Determine the (x, y) coordinate at the center of the cell enclosing the given text.  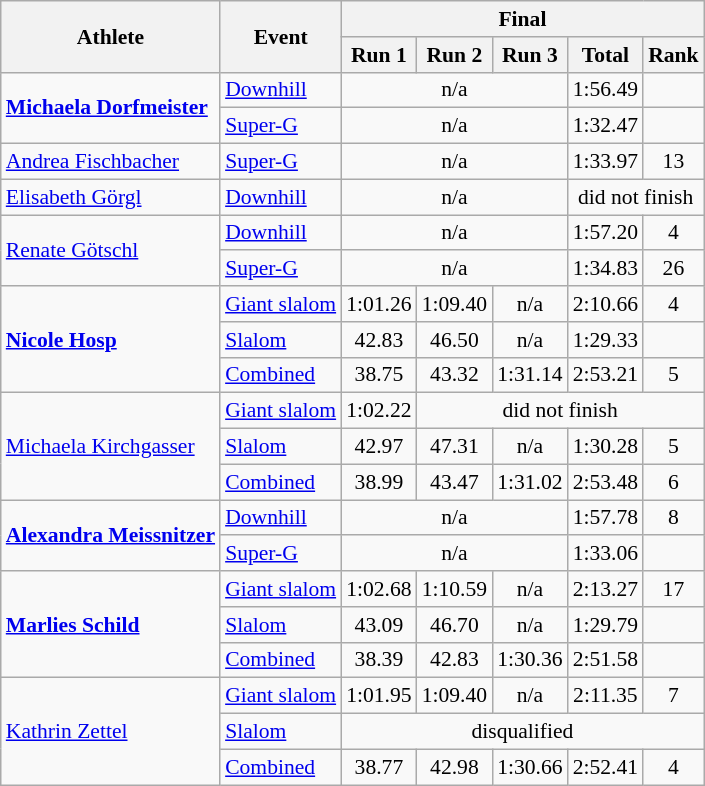
Elisabeth Görgl (110, 197)
2:13.27 (606, 589)
Michaela Dorfmeister (110, 108)
1:34.83 (606, 269)
1:31.02 (530, 482)
1:29.33 (606, 340)
2:53.48 (606, 482)
38.77 (378, 767)
1:01.95 (378, 696)
43.32 (454, 375)
2:53.21 (606, 375)
7 (674, 696)
1:32.47 (606, 126)
42.97 (378, 447)
1:57.78 (606, 518)
Marlies Schild (110, 624)
43.47 (454, 482)
Athlete (110, 36)
2:51.58 (606, 660)
Event (280, 36)
Alexandra Meissnitzer (110, 536)
Kathrin Zettel (110, 732)
47.31 (454, 447)
46.50 (454, 340)
46.70 (454, 625)
42.98 (454, 767)
Andrea Fischbacher (110, 162)
8 (674, 518)
26 (674, 269)
Nicole Hosp (110, 340)
Final (522, 19)
1:02.68 (378, 589)
1:56.49 (606, 90)
Renate Götschl (110, 250)
Run 1 (378, 55)
1:30.28 (606, 447)
38.39 (378, 660)
2:11.35 (606, 696)
Run 2 (454, 55)
1:29.79 (606, 625)
1:02.22 (378, 411)
1:33.97 (606, 162)
38.99 (378, 482)
43.09 (378, 625)
1:01.26 (378, 304)
Total (606, 55)
2:52.41 (606, 767)
1:57.20 (606, 233)
2:10.66 (606, 304)
1:10.59 (454, 589)
6 (674, 482)
Rank (674, 55)
disqualified (522, 732)
1:30.36 (530, 660)
17 (674, 589)
13 (674, 162)
1:31.14 (530, 375)
1:33.06 (606, 554)
38.75 (378, 375)
Run 3 (530, 55)
1:30.66 (530, 767)
Michaela Kirchgasser (110, 446)
